Pinpoint the cell where the given text exists, returning its (x, y) midpoint coordinate. 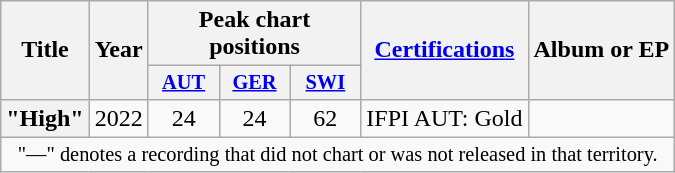
Year (118, 50)
Album or EP (602, 50)
Certifications (444, 50)
"High" (45, 118)
2022 (118, 118)
Title (45, 50)
"—" denotes a recording that did not chart or was not released in that territory. (338, 155)
SWI (326, 83)
62 (326, 118)
IFPI AUT: Gold (444, 118)
Peak chart positions (254, 34)
GER (254, 83)
AUT (184, 83)
